Detect which cell encompasses the target text, then output its (x, y) center coordinate. 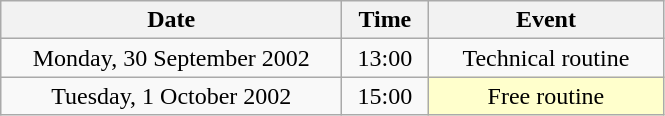
15:00 (385, 96)
Free routine (546, 96)
Technical routine (546, 58)
Monday, 30 September 2002 (172, 58)
Event (546, 20)
13:00 (385, 58)
Time (385, 20)
Tuesday, 1 October 2002 (172, 96)
Date (172, 20)
